Search for the cell housing the specified text and yield its [x, y] center coordinate. 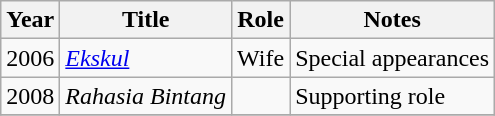
Role [261, 20]
Special appearances [392, 58]
2008 [30, 96]
2006 [30, 58]
Notes [392, 20]
Year [30, 20]
Supporting role [392, 96]
Ekskul [146, 58]
Title [146, 20]
Wife [261, 58]
Rahasia Bintang [146, 96]
